Provide the [x, y] coordinate of the cell's center where the given text is located.  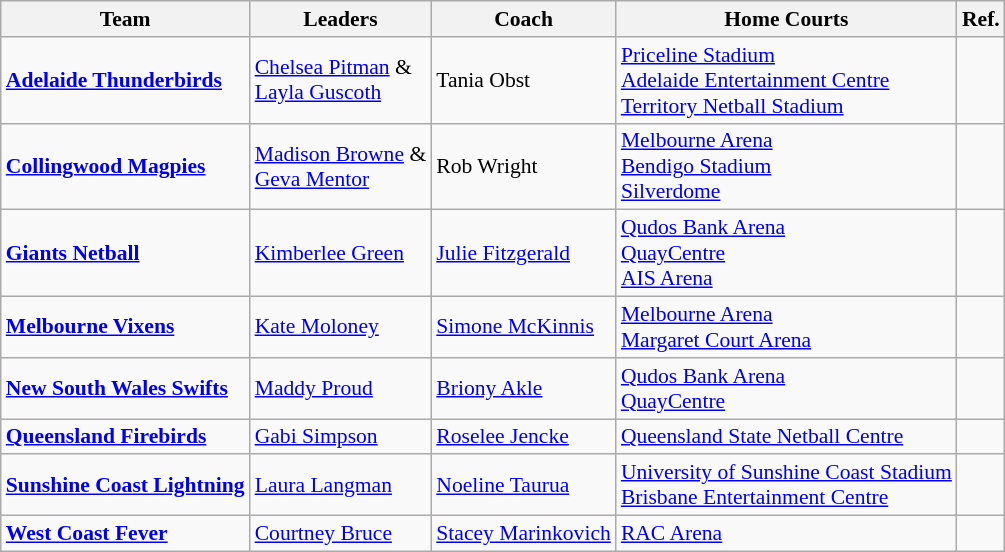
Qudos Bank ArenaQuayCentre [786, 388]
Tania Obst [524, 80]
Maddy Proud [341, 388]
University of Sunshine Coast StadiumBrisbane Entertainment Centre [786, 486]
Briony Akle [524, 388]
RAC Arena [786, 534]
Home Courts [786, 19]
Roselee Jencke [524, 437]
Collingwood Magpies [126, 166]
Qudos Bank ArenaQuayCentreAIS Arena [786, 254]
Simone McKinnis [524, 328]
Laura Langman [341, 486]
Giants Netball [126, 254]
Stacey Marinkovich [524, 534]
Ref. [981, 19]
Melbourne ArenaBendigo StadiumSilverdome [786, 166]
Rob Wright [524, 166]
Kate Moloney [341, 328]
Adelaide Thunderbirds [126, 80]
Queensland Firebirds [126, 437]
New South Wales Swifts [126, 388]
Priceline StadiumAdelaide Entertainment CentreTerritory Netball Stadium [786, 80]
Coach [524, 19]
Sunshine Coast Lightning [126, 486]
Queensland State Netball Centre [786, 437]
West Coast Fever [126, 534]
Noeline Taurua [524, 486]
Madison Browne &Geva Mentor [341, 166]
Kimberlee Green [341, 254]
Melbourne ArenaMargaret Court Arena [786, 328]
Courtney Bruce [341, 534]
Leaders [341, 19]
Julie Fitzgerald [524, 254]
Melbourne Vixens [126, 328]
Team [126, 19]
Gabi Simpson [341, 437]
Chelsea Pitman &Layla Guscoth [341, 80]
